Find where the given text appears and provide that cell's center as [x, y] coordinate. 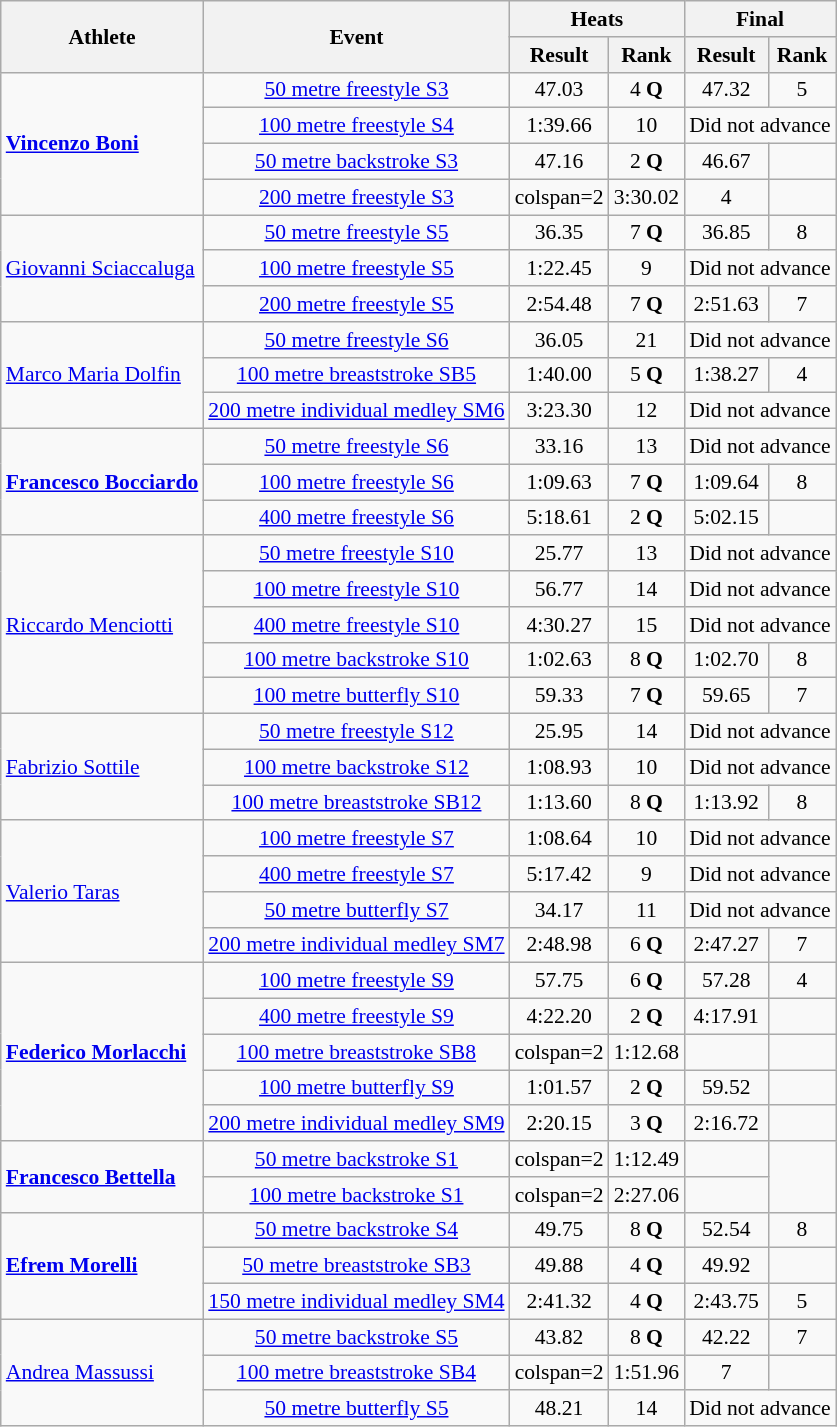
43.82 [560, 1337]
1:13.60 [560, 803]
100 metre freestyle S5 [356, 269]
49.92 [726, 1266]
100 metre freestyle S10 [356, 589]
Efrem Morelli [102, 1266]
33.16 [560, 447]
Vincenzo Boni [102, 143]
100 metre backstroke S1 [356, 1195]
46.67 [726, 162]
5 Q [646, 375]
100 metre backstroke S10 [356, 660]
1:22.45 [560, 269]
15 [646, 625]
100 metre freestyle S7 [356, 839]
5:18.61 [560, 518]
11 [646, 910]
57.75 [560, 981]
1:02.63 [560, 660]
50 metre freestyle S5 [356, 233]
47.03 [560, 90]
Marco Maria Dolfin [102, 376]
400 metre freestyle S7 [356, 874]
100 metre butterfly S10 [356, 696]
50 metre freestyle S3 [356, 90]
1:13.92 [726, 803]
200 metre individual medley SM9 [356, 1124]
47.32 [726, 90]
Fabrizio Sottile [102, 768]
200 metre freestyle S5 [356, 304]
400 metre freestyle S9 [356, 1017]
3 Q [646, 1124]
100 metre breaststroke SB8 [356, 1052]
57.28 [726, 981]
1:09.63 [560, 482]
100 metre backstroke S12 [356, 767]
25.95 [560, 732]
Valerio Taras [102, 892]
2:54.48 [560, 304]
100 metre butterfly S9 [356, 1088]
400 metre freestyle S10 [356, 625]
Federico Morlacchi [102, 1052]
2:27.06 [646, 1195]
Athlete [102, 36]
49.75 [560, 1230]
2:48.98 [560, 945]
50 metre backstroke S3 [356, 162]
4:30.27 [560, 625]
50 metre freestyle S10 [356, 554]
3:23.30 [560, 411]
1:40.00 [560, 375]
50 metre backstroke S1 [356, 1159]
42.22 [726, 1337]
400 metre freestyle S6 [356, 518]
2:16.72 [726, 1124]
2:20.15 [560, 1124]
2:51.63 [726, 304]
4:22.20 [560, 1017]
50 metre breaststroke SB3 [356, 1266]
1:01.57 [560, 1088]
34.17 [560, 910]
Andrea Massussi [102, 1372]
50 metre butterfly S5 [356, 1409]
50 metre butterfly S7 [356, 910]
59.52 [726, 1088]
1:39.66 [560, 126]
Francesco Bocciardo [102, 482]
Giovanni Sciaccaluga [102, 268]
25.77 [560, 554]
21 [646, 340]
2:41.32 [560, 1302]
48.21 [560, 1409]
Final [760, 19]
1:02.70 [726, 660]
36.35 [560, 233]
52.54 [726, 1230]
150 metre individual medley SM4 [356, 1302]
12 [646, 411]
100 metre freestyle S9 [356, 981]
100 metre freestyle S6 [356, 482]
2:47.27 [726, 945]
1:09.64 [726, 482]
200 metre individual medley SM7 [356, 945]
4:17.91 [726, 1017]
200 metre individual medley SM6 [356, 411]
5:17.42 [560, 874]
50 metre freestyle S12 [356, 732]
50 metre backstroke S5 [356, 1337]
Francesco Bettella [102, 1176]
59.33 [560, 696]
56.77 [560, 589]
1:51.96 [646, 1373]
50 metre backstroke S4 [356, 1230]
200 metre freestyle S3 [356, 197]
100 metre freestyle S4 [356, 126]
36.85 [726, 233]
Riccardo Menciotti [102, 625]
100 metre breaststroke SB4 [356, 1373]
1:12.49 [646, 1159]
36.05 [560, 340]
3:30.02 [646, 197]
1:38.27 [726, 375]
5:02.15 [726, 518]
100 metre breaststroke SB5 [356, 375]
100 metre breaststroke SB12 [356, 803]
1:12.68 [646, 1052]
59.65 [726, 696]
49.88 [560, 1266]
47.16 [560, 162]
Heats [598, 19]
Event [356, 36]
2:43.75 [726, 1302]
1:08.93 [560, 767]
1:08.64 [560, 839]
